Output the (X, Y) coordinate of the center of the cell containing the given text.  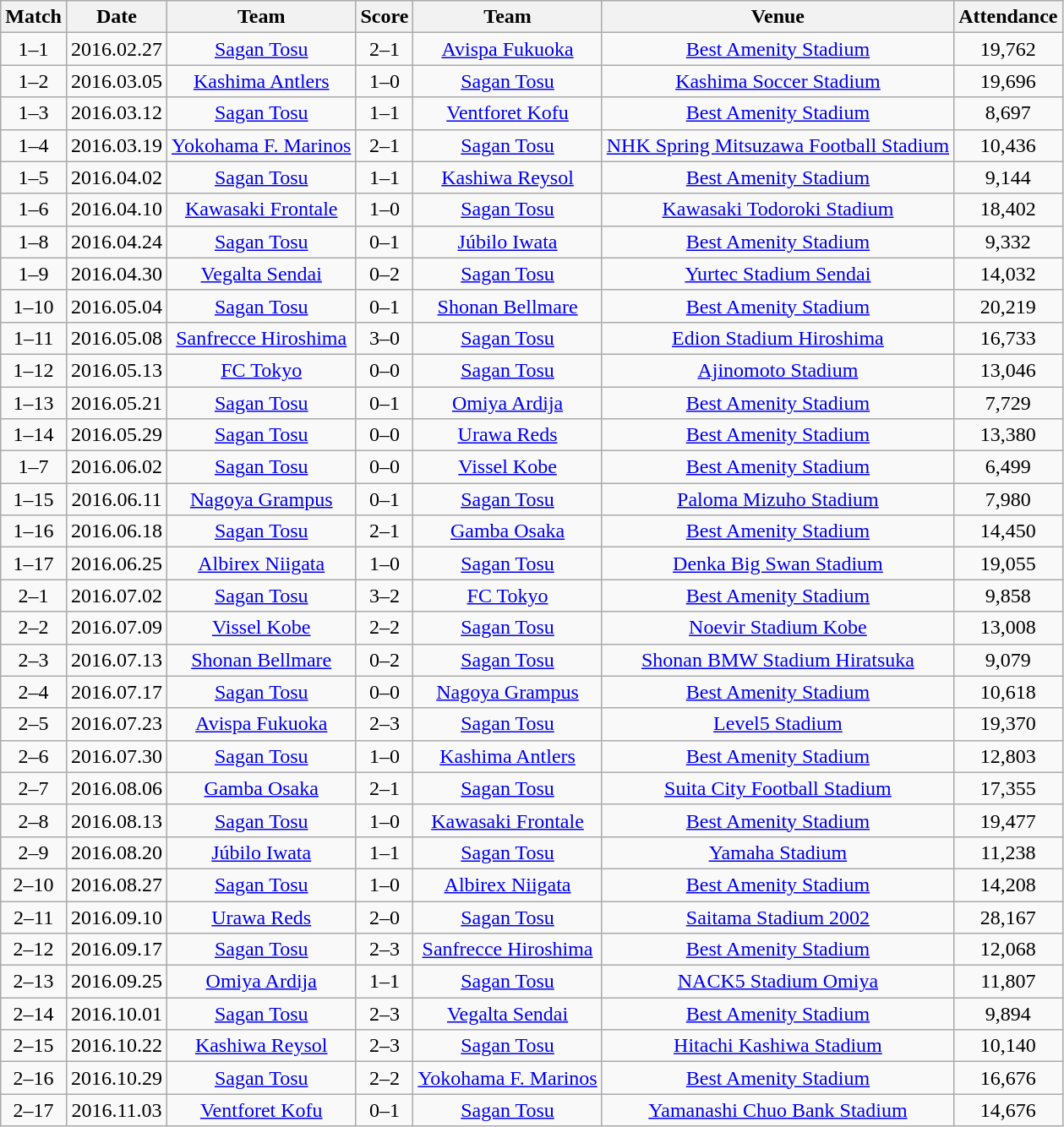
8,697 (1008, 113)
2–4 (34, 692)
1–6 (34, 210)
1–12 (34, 370)
11,807 (1008, 982)
2016.10.22 (117, 1046)
2016.05.29 (117, 435)
Match (34, 17)
2016.08.20 (117, 852)
2016.03.19 (117, 145)
18,402 (1008, 210)
13,046 (1008, 370)
2016.06.18 (117, 531)
2016.07.09 (117, 628)
1–2 (34, 81)
12,803 (1008, 756)
6,499 (1008, 467)
1–13 (34, 403)
2–11 (34, 917)
Edion Stadium Hiroshima (778, 338)
1–9 (34, 274)
19,477 (1008, 820)
Venue (778, 17)
Shonan BMW Stadium Hiratsuka (778, 660)
9,894 (1008, 1014)
28,167 (1008, 917)
Kashima Soccer Stadium (778, 81)
13,008 (1008, 628)
10,436 (1008, 145)
2–5 (34, 724)
Attendance (1008, 17)
1–3 (34, 113)
Score (385, 17)
2016.10.01 (117, 1014)
19,370 (1008, 724)
NACK5 Stadium Omiya (778, 982)
Hitachi Kashiwa Stadium (778, 1046)
2016.09.25 (117, 982)
9,144 (1008, 177)
NHK Spring Mitsuzawa Football Stadium (778, 145)
1–8 (34, 242)
16,676 (1008, 1078)
1–5 (34, 177)
1–4 (34, 145)
7,729 (1008, 403)
2–14 (34, 1014)
12,068 (1008, 950)
20,219 (1008, 306)
Date (117, 17)
2–6 (34, 756)
Saitama Stadium 2002 (778, 917)
2016.03.12 (117, 113)
Denka Big Swan Stadium (778, 563)
19,762 (1008, 49)
2–17 (34, 1110)
11,238 (1008, 852)
2–13 (34, 982)
14,676 (1008, 1110)
2016.05.04 (117, 306)
1–17 (34, 563)
7,980 (1008, 499)
3–2 (385, 596)
2016.08.27 (117, 885)
2016.07.30 (117, 756)
2–15 (34, 1046)
2–7 (34, 788)
2016.07.23 (117, 724)
2016.07.17 (117, 692)
2016.06.02 (117, 467)
9,079 (1008, 660)
1–11 (34, 338)
9,332 (1008, 242)
2016.04.02 (117, 177)
Ajinomoto Stadium (778, 370)
2016.07.13 (117, 660)
2–10 (34, 885)
2016.06.11 (117, 499)
13,380 (1008, 435)
19,055 (1008, 563)
2016.02.27 (117, 49)
2016.07.02 (117, 596)
Yurtec Stadium Sendai (778, 274)
Yamaha Stadium (778, 852)
10,618 (1008, 692)
2016.09.17 (117, 950)
1–15 (34, 499)
2–8 (34, 820)
3–0 (385, 338)
2016.08.13 (117, 820)
10,140 (1008, 1046)
2016.06.25 (117, 563)
Suita City Football Stadium (778, 788)
2016.05.08 (117, 338)
2016.03.05 (117, 81)
16,733 (1008, 338)
14,208 (1008, 885)
2–9 (34, 852)
1–16 (34, 531)
2–12 (34, 950)
2016.11.03 (117, 1110)
2016.08.06 (117, 788)
1–7 (34, 467)
2016.04.10 (117, 210)
2016.05.21 (117, 403)
Level5 Stadium (778, 724)
1–14 (34, 435)
2016.05.13 (117, 370)
Kawasaki Todoroki Stadium (778, 210)
14,032 (1008, 274)
2–16 (34, 1078)
2016.09.10 (117, 917)
17,355 (1008, 788)
2–0 (385, 917)
1–10 (34, 306)
2016.10.29 (117, 1078)
19,696 (1008, 81)
2016.04.24 (117, 242)
Yamanashi Chuo Bank Stadium (778, 1110)
Noevir Stadium Kobe (778, 628)
2016.04.30 (117, 274)
Paloma Mizuho Stadium (778, 499)
14,450 (1008, 531)
9,858 (1008, 596)
